For the text-containing cell, return its midpoint in (x, y) coordinate format. 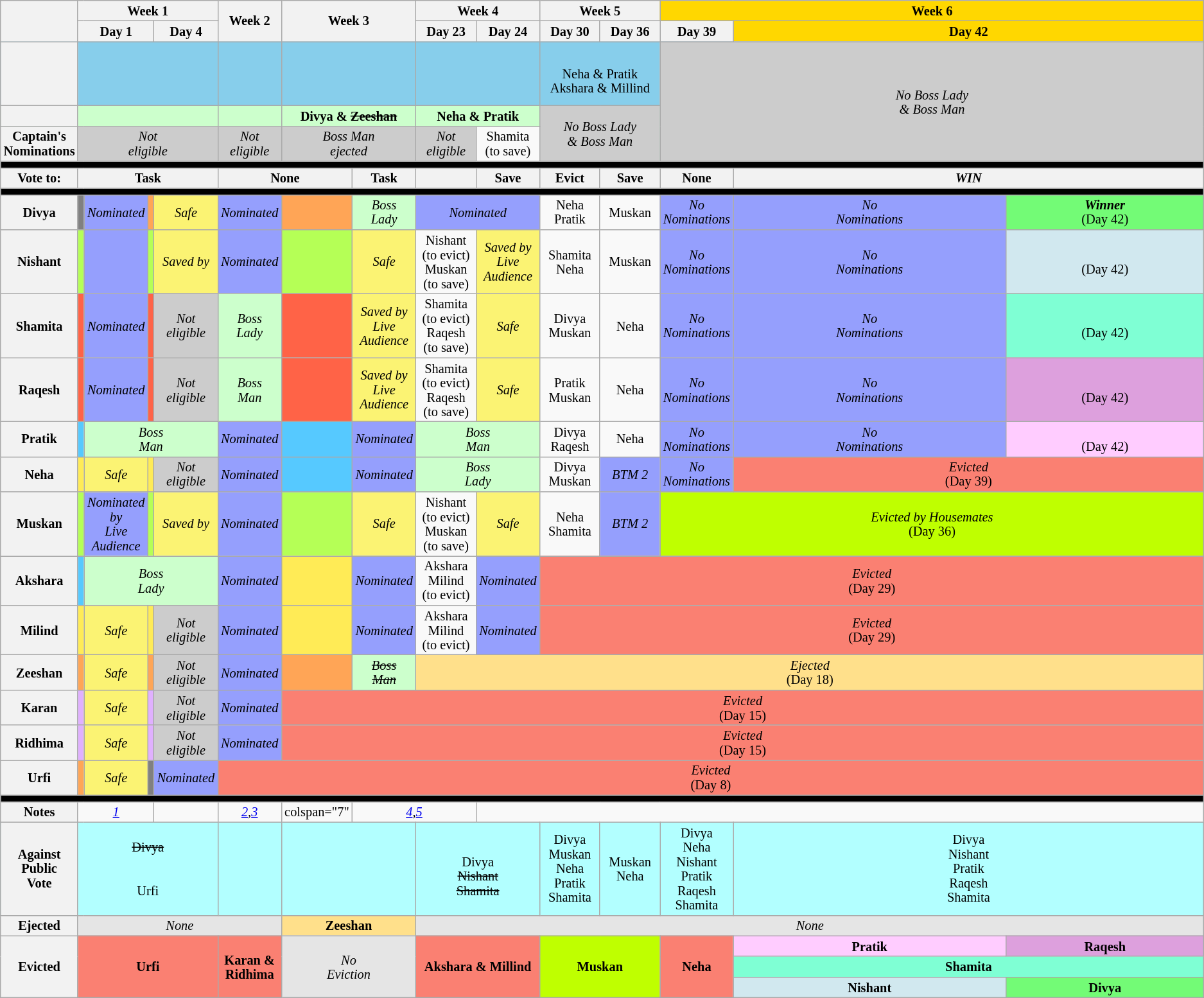
Evicted(Day 29) (872, 581)
Day 4 (186, 31)
Divya & Zeeshan (348, 116)
ShamitaNeha (570, 261)
Ejected(Day 18) (810, 673)
Day 23 (446, 31)
Ejected (40, 925)
Nominated byLive Audience (116, 524)
Neha & Pratik (478, 116)
Winner(Day 42) (1105, 212)
Boss Man (384, 673)
Notes (40, 812)
Boss Manejected (348, 144)
DivyaUrfi (148, 868)
Evicted(Day 8) (711, 777)
Evicted (Day 15) (742, 708)
NoEviction (348, 967)
WIN (968, 178)
Day 39 (697, 31)
Shamita(to save) (507, 144)
Karan & Ridhima (249, 967)
1 (116, 812)
Karan (40, 708)
DivyaNehaNishantPratikRaqeshShamita (697, 868)
Evicted (40, 967)
Akshara (40, 581)
Week 2 (249, 21)
DivyaRaqesh (570, 439)
Ridhima (40, 742)
Day 42 (968, 31)
Week 3 (348, 21)
Captain'sNominations (40, 144)
PratikMuskan (570, 390)
Day 36 (630, 31)
NehaShamita (570, 524)
DivyaMuskanNehaPratikShamita (570, 868)
Evicted by Housemates (Day 36) (932, 524)
Vote to: (40, 178)
Akshara & Millind (478, 967)
DivyaNishantShamita (478, 868)
AgainstPublicVote (40, 868)
2,3 (249, 812)
Week 6 (932, 10)
NehaPratik (570, 212)
Day 1 (116, 31)
4,5 (415, 812)
DivyaNishantPratikRaqeshShamita (968, 868)
Week 1 (148, 10)
Evicted (Day 29) (872, 629)
Day 24 (507, 31)
colspan="7" (317, 812)
Evicted(Day 15) (742, 742)
Neha & PratikAkshara & Millind (600, 74)
Week 4 (478, 10)
Week 5 (600, 10)
Day 30 (570, 31)
Milind (40, 629)
MuskanNeha (630, 868)
Evicted(Day 39) (968, 474)
Evict (570, 178)
